Scan for the cell matching the given text and deliver its [X, Y] coordinate at center. 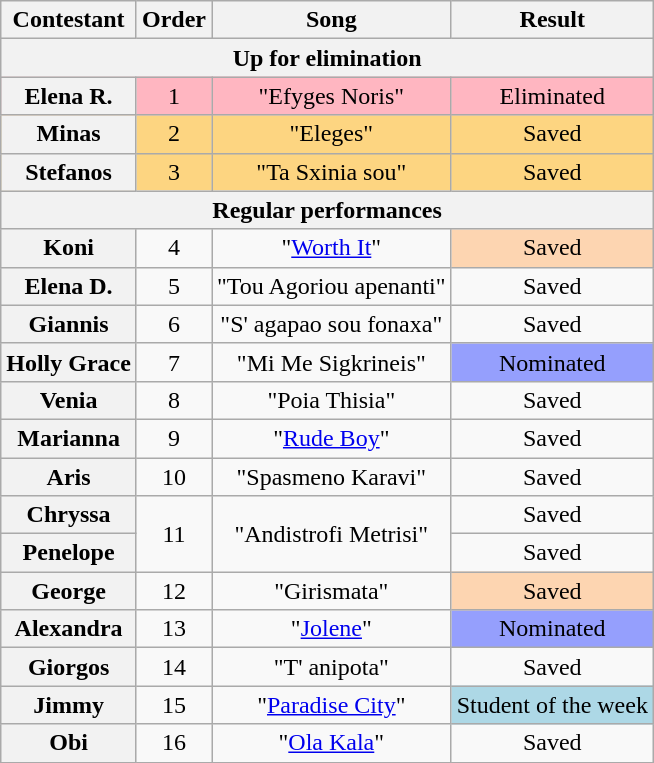
"T' anipota" [332, 667]
Result [552, 20]
Jimmy [69, 705]
3 [174, 172]
Obi [69, 743]
"Paradise City" [332, 705]
9 [174, 438]
Minas [69, 134]
Holly Grace [69, 362]
"Efyges Noris" [332, 96]
"S' agapao sou fonaxa" [332, 324]
"Ola Kala" [332, 743]
Koni [69, 248]
1 [174, 96]
"Ta Sxinia sou" [332, 172]
8 [174, 400]
Giannis [69, 324]
"Jolene" [332, 629]
12 [174, 591]
Regular performances [328, 210]
4 [174, 248]
Elena D. [69, 286]
"Girismata" [332, 591]
"Spasmeno Karavi" [332, 477]
Giorgos [69, 667]
6 [174, 324]
Marianna [69, 438]
16 [174, 743]
Venia [69, 400]
"Worth It" [332, 248]
10 [174, 477]
Stefanos [69, 172]
"Mi Me Sigkrineis" [332, 362]
Chryssa [69, 515]
Aris [69, 477]
Penelope [69, 553]
Student of the week [552, 705]
11 [174, 534]
Song [332, 20]
14 [174, 667]
"Poia Thisia" [332, 400]
13 [174, 629]
Alexandra [69, 629]
2 [174, 134]
7 [174, 362]
Up for elimination [328, 58]
Eliminated [552, 96]
15 [174, 705]
"Tou Agoriou apenanti" [332, 286]
Order [174, 20]
George [69, 591]
"Rude Boy" [332, 438]
Elena R. [69, 96]
"Andistrofi Metrisi" [332, 534]
5 [174, 286]
Contestant [69, 20]
"Eleges" [332, 134]
